Scan for the cell matching the given text and deliver its [x, y] coordinate at center. 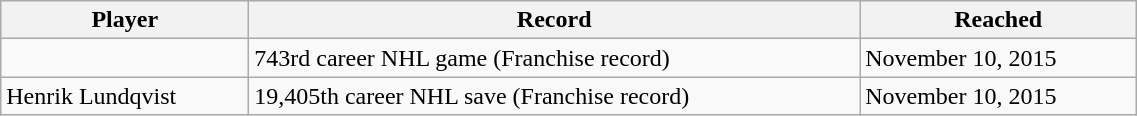
Player [125, 20]
19,405th career NHL save (Franchise record) [554, 96]
743rd career NHL game (Franchise record) [554, 58]
Reached [998, 20]
Henrik Lundqvist [125, 96]
Record [554, 20]
